For the text-containing cell, return its midpoint in [X, Y] coordinate format. 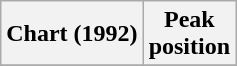
Peakposition [189, 34]
Chart (1992) [72, 34]
